Locate the cell with the specified text and output its [x, y] center coordinate. 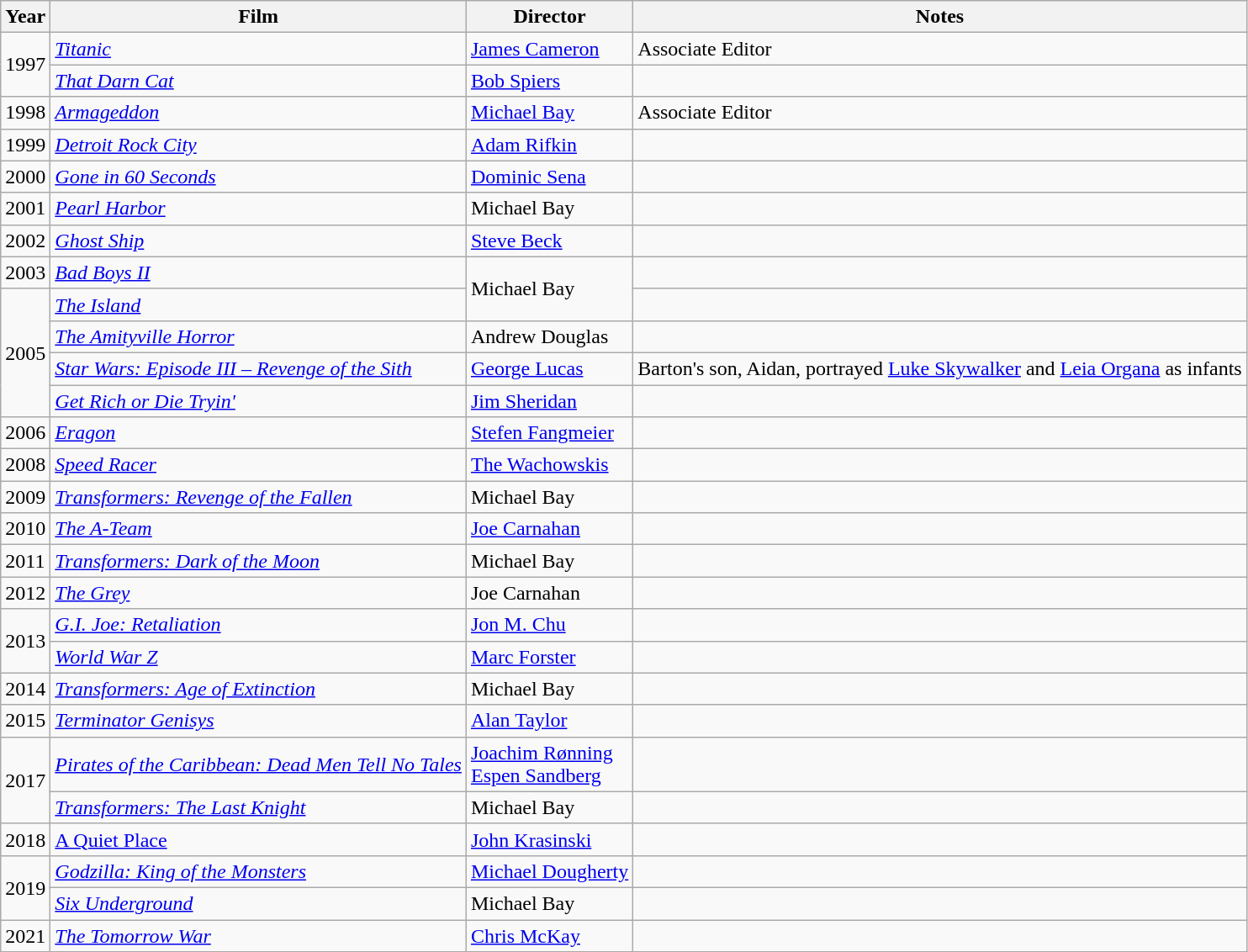
Year [25, 17]
The Grey [259, 593]
A Quiet Place [259, 839]
Armageddon [259, 113]
2014 [25, 689]
Transformers: The Last Knight [259, 807]
G.I. Joe: Retaliation [259, 625]
Transformers: Age of Extinction [259, 689]
Marc Forster [549, 657]
Stefen Fangmeier [549, 433]
2021 [25, 936]
Michael Dougherty [549, 871]
Joachim RønningEspen Sandberg [549, 764]
The Tomorrow War [259, 936]
John Krasinski [549, 839]
Eragon [259, 433]
Bob Spiers [549, 81]
That Darn Cat [259, 81]
2017 [25, 780]
1999 [25, 145]
Chris McKay [549, 936]
Transformers: Revenge of the Fallen [259, 497]
Get Rich or Die Tryin' [259, 401]
2013 [25, 641]
2015 [25, 721]
Andrew Douglas [549, 336]
Adam Rifkin [549, 145]
Terminator Genisys [259, 721]
2018 [25, 839]
1997 [25, 65]
2010 [25, 529]
1998 [25, 113]
Jim Sheridan [549, 401]
Star Wars: Episode III – Revenge of the Sith [259, 368]
Barton's son, Aidan, portrayed Luke Skywalker and Leia Organa as infants [940, 368]
World War Z [259, 657]
The Island [259, 304]
2002 [25, 241]
2008 [25, 465]
Transformers: Dark of the Moon [259, 561]
2005 [25, 352]
2003 [25, 272]
The A-Team [259, 529]
The Wachowskis [549, 465]
Notes [940, 17]
Titanic [259, 49]
James Cameron [549, 49]
2019 [25, 887]
2011 [25, 561]
2001 [25, 209]
Jon M. Chu [549, 625]
Six Underground [259, 903]
Ghost Ship [259, 241]
Alan Taylor [549, 721]
Steve Beck [549, 241]
2009 [25, 497]
Speed Racer [259, 465]
George Lucas [549, 368]
Director [549, 17]
2000 [25, 177]
Pearl Harbor [259, 209]
Film [259, 17]
2012 [25, 593]
Detroit Rock City [259, 145]
Dominic Sena [549, 177]
The Amityville Horror [259, 336]
Bad Boys II [259, 272]
Godzilla: King of the Monsters [259, 871]
Gone in 60 Seconds [259, 177]
Pirates of the Caribbean: Dead Men Tell No Tales [259, 764]
2006 [25, 433]
